Provide the [X, Y] coordinate of the cell's center where the given text is located.  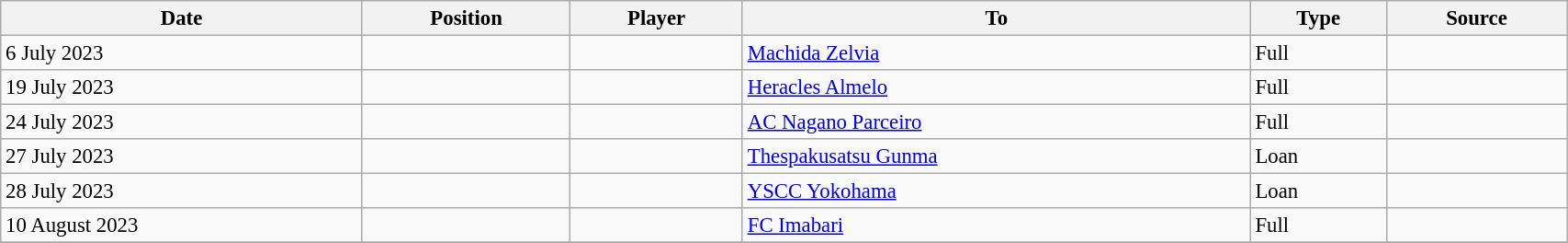
Type [1318, 18]
6 July 2023 [182, 53]
YSCC Yokohama [996, 191]
Source [1476, 18]
Position [466, 18]
24 July 2023 [182, 122]
Heracles Almelo [996, 87]
AC Nagano Parceiro [996, 122]
Player [657, 18]
28 July 2023 [182, 191]
To [996, 18]
Machida Zelvia [996, 53]
Thespakusatsu Gunma [996, 156]
Date [182, 18]
19 July 2023 [182, 87]
27 July 2023 [182, 156]
FC Imabari [996, 226]
10 August 2023 [182, 226]
